Output the [x, y] coordinate of the center of the cell containing the given text.  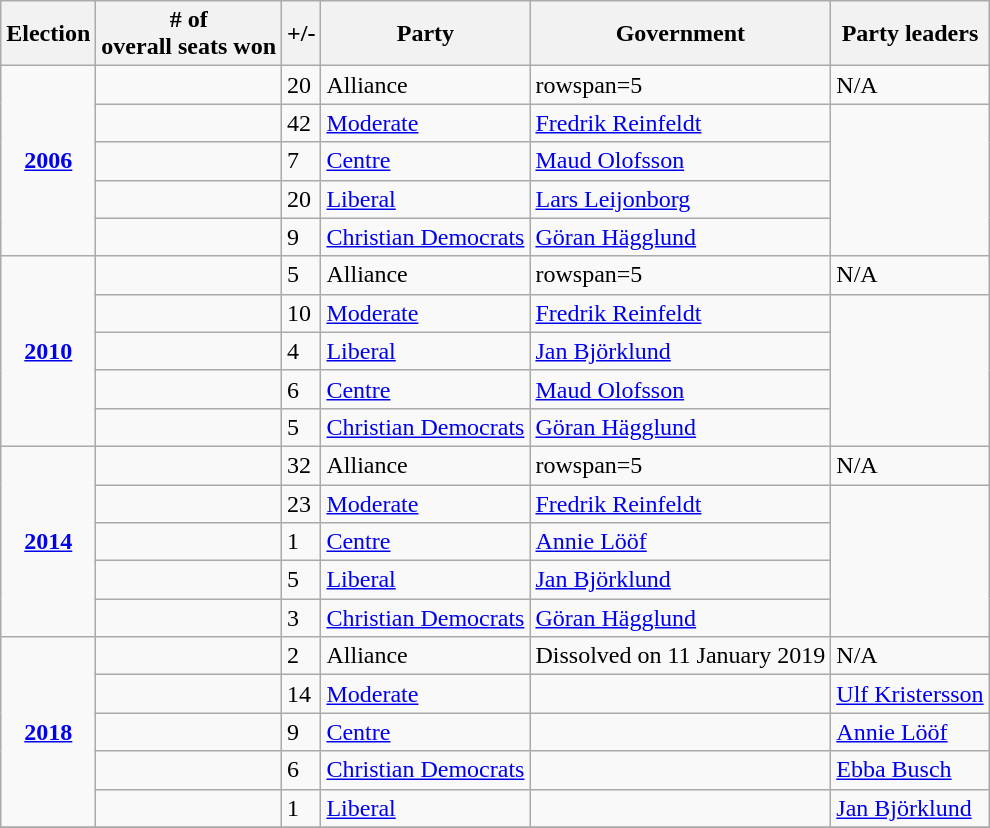
3 [302, 618]
Party [426, 34]
23 [302, 503]
7 [302, 161]
2014 [48, 541]
2006 [48, 161]
2010 [48, 351]
Ebba Busch [910, 770]
Election [48, 34]
+/- [302, 34]
# of overall seats won [189, 34]
42 [302, 123]
32 [302, 465]
Government [680, 34]
2018 [48, 732]
4 [302, 351]
10 [302, 313]
Party leaders [910, 34]
Ulf Kristersson [910, 694]
14 [302, 694]
Dissolved on 11 January 2019 [680, 656]
Lars Leijonborg [680, 199]
2 [302, 656]
